Locate the cell with the specified text and output its (x, y) center coordinate. 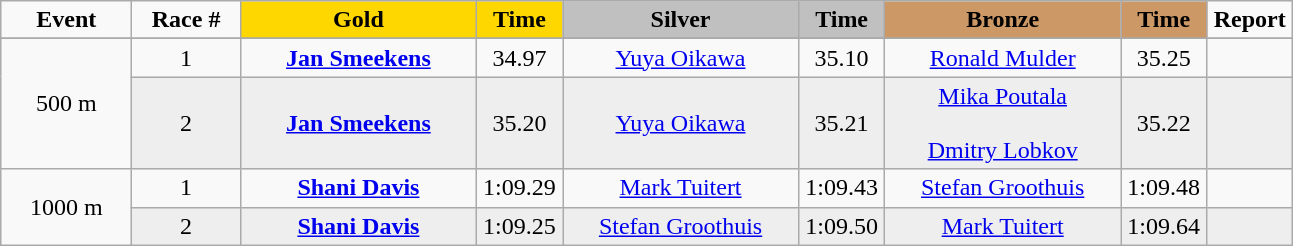
Silver (680, 20)
35.10 (842, 58)
35.20 (519, 123)
Mika PoutalaDmitry Lobkov (1003, 123)
Report (1250, 20)
1:09.25 (519, 226)
1000 m (66, 207)
Event (66, 20)
34.97 (519, 58)
Gold (358, 20)
1:09.29 (519, 188)
1:09.50 (842, 226)
Race # (186, 20)
Ronald Mulder (1003, 58)
1:09.64 (1164, 226)
35.21 (842, 123)
Bronze (1003, 20)
35.22 (1164, 123)
1:09.48 (1164, 188)
1:09.43 (842, 188)
35.25 (1164, 58)
500 m (66, 104)
